Scan for the cell matching the given text and deliver its (x, y) coordinate at center. 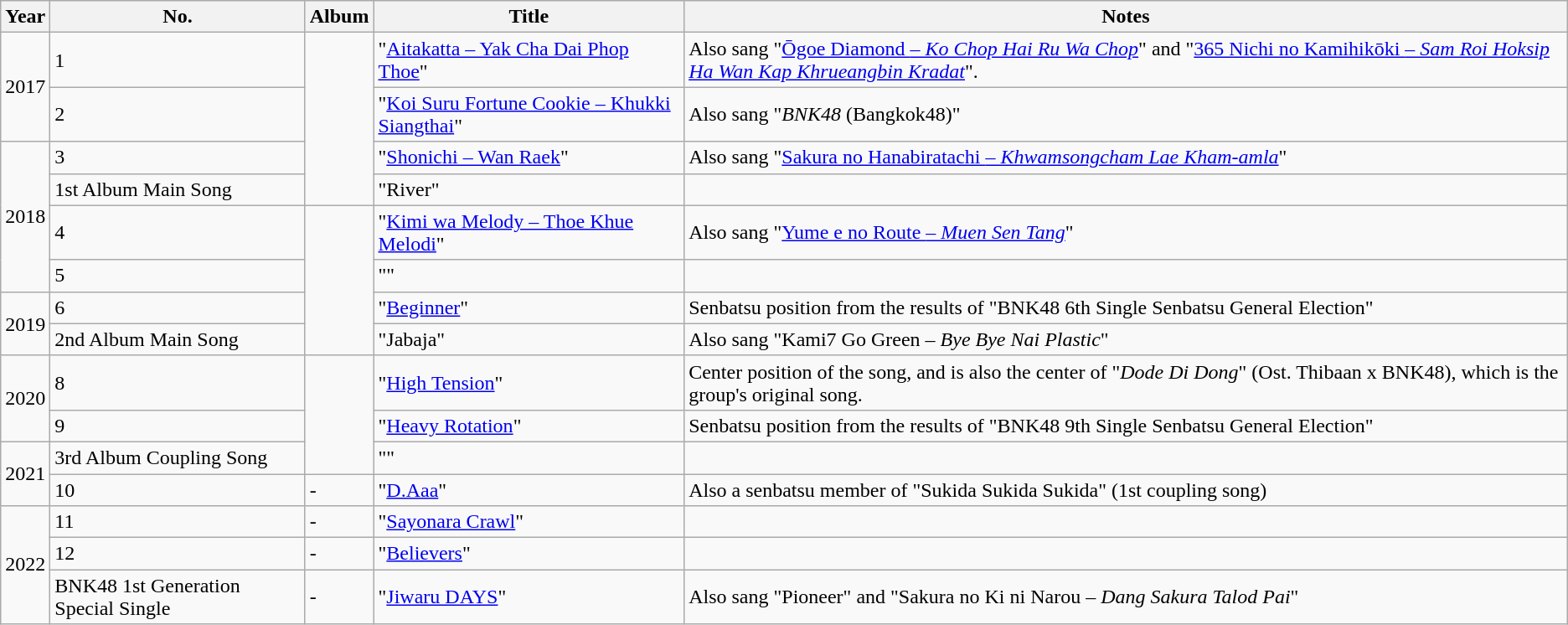
"Jiwaru DAYS" (529, 597)
No. (178, 17)
Notes (1126, 17)
"Kimi wa Melody – Thoe Khue Melodi" (529, 233)
2 (178, 114)
Also sang "BNK48 (Bangkok48)" (1126, 114)
2022 (25, 565)
"Beginner" (529, 307)
Senbatsu position from the results of "BNK48 9th Single Senbatsu General Election" (1126, 426)
1st Album Main Song (178, 189)
Also sang "Sakura no Hanabiratachi – Khwamsongcham Lae Kham-amla" (1126, 158)
"D.Aaa" (529, 490)
"Aitakatta – Yak Cha Dai Phop Thoe" (529, 60)
Center position of the song, and is also the center of "Dode Di Dong" (Ost. Thibaan x BNK48), which is the group's original song. (1126, 382)
5 (178, 276)
3rd Album Coupling Song (178, 457)
2017 (25, 87)
BNK48 1st Generation Special Single (178, 597)
"High Tension" (529, 382)
10 (178, 490)
2020 (25, 399)
"Heavy Rotation" (529, 426)
4 (178, 233)
Senbatsu position from the results of "BNK48 6th Single Senbatsu General Election" (1126, 307)
12 (178, 554)
2019 (25, 323)
1 (178, 60)
2021 (25, 473)
Also sang "Kami7 Go Green – Bye Bye Nai Plastic" (1126, 339)
8 (178, 382)
Also sang "Pioneer" and "Sakura no Ki ni Narou – Dang Sakura Talod Pai" (1126, 597)
6 (178, 307)
11 (178, 522)
"Shonichi – Wan Raek" (529, 158)
3 (178, 158)
Title (529, 17)
Also sang "Yume e no Route – Muen Sen Tang" (1126, 233)
"Believers" (529, 554)
9 (178, 426)
2nd Album Main Song (178, 339)
Also sang "Ōgoe Diamond – Ko Chop Hai Ru Wa Chop" and "365 Nichi no Kamihikōki – Sam Roi Hoksip Ha Wan Kap Khrueangbin Kradat". (1126, 60)
Album (339, 17)
"Koi Suru Fortune Cookie – Khukki Siangthai" (529, 114)
"Sayonara Crawl" (529, 522)
"River" (529, 189)
"Jabaja" (529, 339)
Year (25, 17)
Also a senbatsu member of "Sukida Sukida Sukida" (1st coupling song) (1126, 490)
2018 (25, 216)
